Extract the [X, Y] coordinate from the center of the cell holding the provided text.  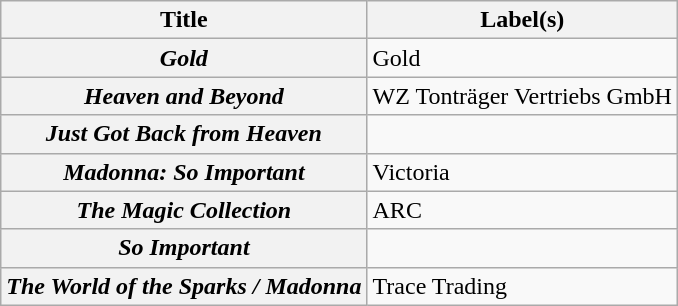
The Magic Collection [184, 210]
The World of the Sparks / Madonna [184, 286]
Title [184, 20]
Madonna: So Important [184, 172]
Victoria [522, 172]
Trace Trading [522, 286]
Label(s) [522, 20]
ARC [522, 210]
WZ Tonträger Vertriebs GmbH [522, 96]
So Important [184, 248]
Just Got Back from Heaven [184, 134]
Heaven and Beyond [184, 96]
